Return (x, y) of the center of cell containing provided text 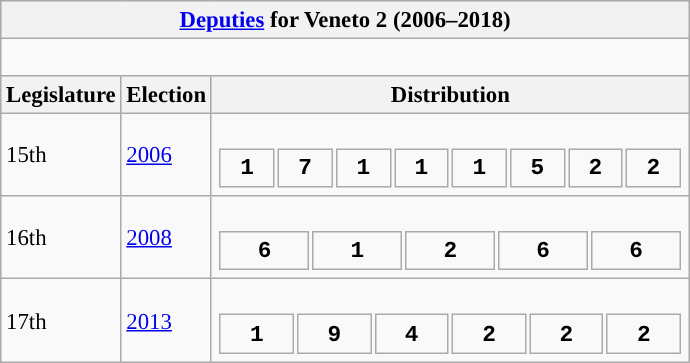
Election (166, 95)
1 7 1 1 1 5 2 2 (450, 156)
Deputies for Veneto 2 (2006–2018) (346, 20)
2013 (166, 320)
6 1 2 6 6 (450, 238)
15th (61, 156)
7 (306, 168)
Legislature (61, 95)
17th (61, 320)
2008 (166, 238)
4 (411, 334)
Distribution (450, 95)
1 9 4 2 2 2 (450, 320)
5 (538, 168)
2006 (166, 156)
9 (334, 334)
16th (61, 238)
